Locate the cell with the specified text and output its (x, y) center coordinate. 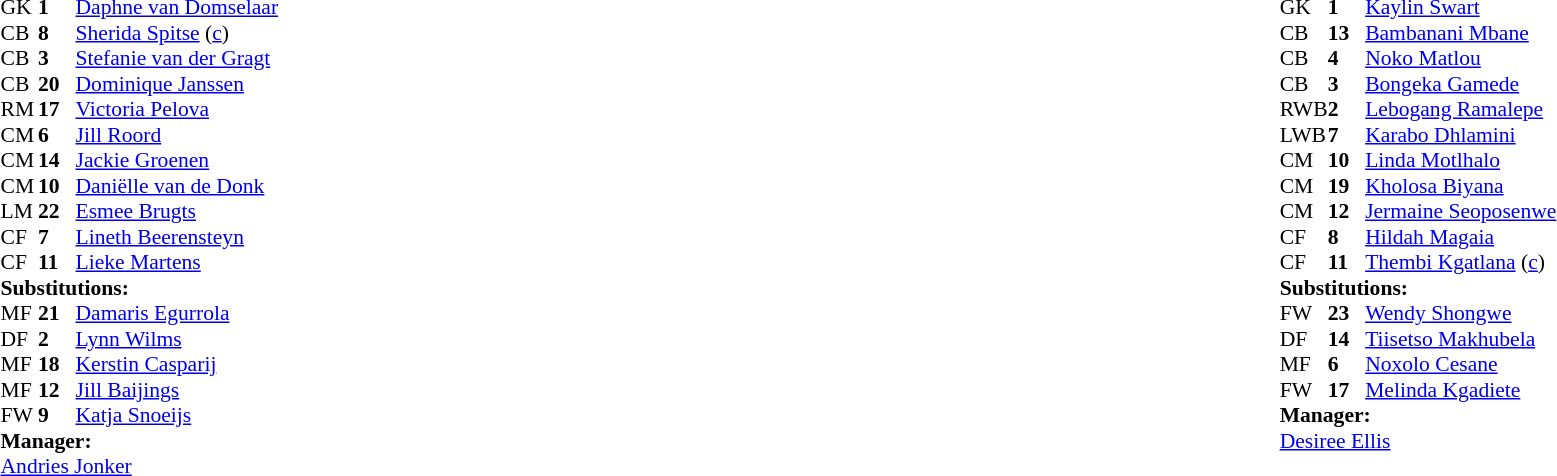
Daniëlle van de Donk (178, 186)
18 (57, 365)
Lineth Beerensteyn (178, 237)
Linda Motlhalo (1460, 161)
19 (1347, 186)
Lynn Wilms (178, 339)
Kerstin Casparij (178, 365)
Melinda Kgadiete (1460, 390)
Thembi Kgatlana (c) (1460, 263)
Kholosa Biyana (1460, 186)
13 (1347, 33)
9 (57, 415)
Noxolo Cesane (1460, 365)
Dominique Janssen (178, 84)
Wendy Shongwe (1460, 313)
Jill Roord (178, 135)
Lebogang Ramalepe (1460, 109)
Katja Snoeijs (178, 415)
Sherida Spitse (c) (178, 33)
Tiisetso Makhubela (1460, 339)
Stefanie van der Gragt (178, 59)
4 (1347, 59)
23 (1347, 313)
Noko Matlou (1460, 59)
LM (19, 211)
Lieke Martens (178, 263)
Bongeka Gamede (1460, 84)
Desiree Ellis (1418, 441)
RM (19, 109)
Jill Baijings (178, 390)
Esmee Brugts (178, 211)
LWB (1304, 135)
Hildah Magaia (1460, 237)
21 (57, 313)
Karabo Dhlamini (1460, 135)
RWB (1304, 109)
Bambanani Mbane (1460, 33)
Victoria Pelova (178, 109)
Damaris Egurrola (178, 313)
22 (57, 211)
Jermaine Seoposenwe (1460, 211)
Jackie Groenen (178, 161)
20 (57, 84)
